Find where the given text appears and provide that cell's center as (x, y) coordinate. 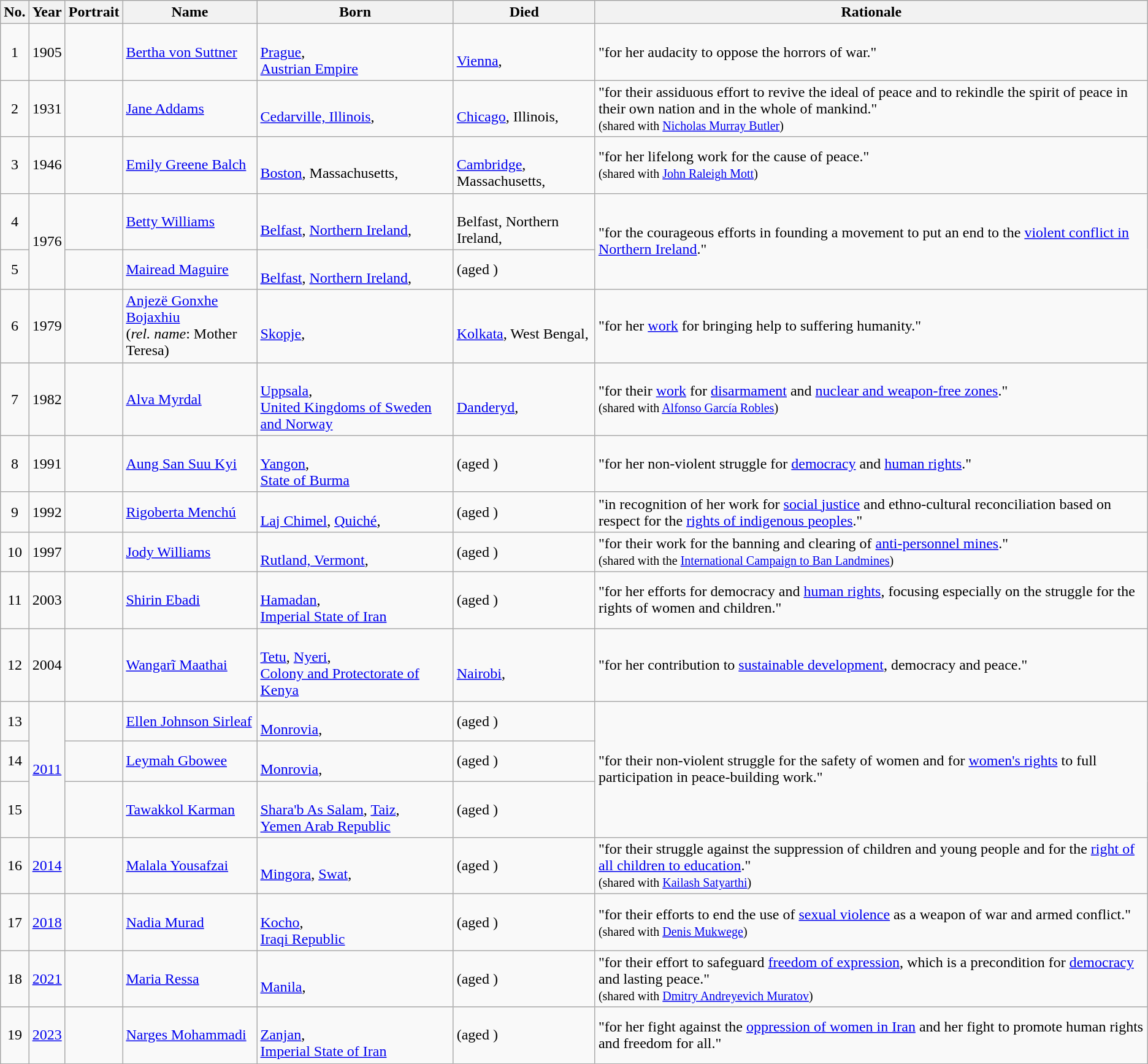
2011 (47, 770)
Jody Williams (190, 552)
1982 (47, 399)
2003 (47, 600)
Year (47, 12)
Emily Greene Balch (190, 165)
Alva Myrdal (190, 399)
1991 (47, 464)
"for her audacity to oppose the horrors of war." (871, 52)
Name (190, 12)
12 (15, 665)
Mingora, Swat, (355, 866)
1946 (47, 165)
Manila, (355, 979)
1979 (47, 326)
2004 (47, 665)
5 (15, 270)
"for the courageous efforts in founding a movement to put an end to the violent conflict in Northern Ireland." (871, 242)
Aung San Suu Kyi (190, 464)
Boston, Massachusetts, (355, 165)
18 (15, 979)
"for her efforts for democracy and human rights, focusing especially on the struggle for the rights of women and children." (871, 600)
Kocho, Iraqi Republic (355, 922)
Tawakkol Karman (190, 809)
2023 (47, 1035)
Tetu, Nyeri, Colony and Protectorate of Kenya (355, 665)
Rigoberta Menchú (190, 511)
"for their efforts to end the use of sexual violence as a weapon of war and armed conflict."(shared with Denis Mukwege) (871, 922)
2014 (47, 866)
Vienna, (524, 52)
Bertha von Suttner (190, 52)
Ellen Johnson Sirleaf (190, 721)
15 (15, 809)
Anjezë Gonxhe Bojaxhiu (rel. name: Mother Teresa) (190, 326)
17 (15, 922)
13 (15, 721)
"for their work for disarmament and nuclear and weapon-free zones."(shared with Alfonso García Robles) (871, 399)
4 (15, 221)
Cambridge, Massachusetts, (524, 165)
"for their non-violent struggle for the safety of women and for women's rights to full participation in peace-building work." (871, 770)
Shara'b As Salam, Taiz, Yemen Arab Republic (355, 809)
16 (15, 866)
"for her non-violent struggle for democracy and human rights." (871, 464)
11 (15, 600)
Wangarĩ Maathai (190, 665)
Rutland, Vermont, (355, 552)
"for her contribution to sustainable development, democracy and peace." (871, 665)
10 (15, 552)
Laj Chimel, Quiché, (355, 511)
Kolkata, West Bengal, (524, 326)
"for her work for bringing help to suffering humanity." (871, 326)
1931 (47, 109)
9 (15, 511)
Maria Ressa (190, 979)
2021 (47, 979)
8 (15, 464)
Nadia Murad (190, 922)
"for her fight against the oppression of women in Iran and her fight to promote human rights and freedom for all." (871, 1035)
Rationale (871, 12)
Narges Mohammadi (190, 1035)
Nairobi, (524, 665)
1 (15, 52)
Hamadan, Imperial State of Iran (355, 600)
Died (524, 12)
"for their work for the banning and clearing of anti-personnel mines."(shared with the International Campaign to Ban Landmines) (871, 552)
Shirin Ebadi (190, 600)
"for her lifelong work for the cause of peace."(shared with John Raleigh Mott) (871, 165)
1976 (47, 242)
Skopje, (355, 326)
No. (15, 12)
Betty Williams (190, 221)
1992 (47, 511)
Prague, Austrian Empire (355, 52)
Mairead Maguire (190, 270)
Portrait (94, 12)
2 (15, 109)
Zanjan, Imperial State of Iran (355, 1035)
14 (15, 762)
Malala Yousafzai (190, 866)
Uppsala, United Kingdoms of Sweden and Norway (355, 399)
"in recognition of her work for social justice and ethno-cultural reconciliation based on respect for the rights of indigenous peoples." (871, 511)
Cedarville, Illinois, (355, 109)
3 (15, 165)
7 (15, 399)
Born (355, 12)
19 (15, 1035)
Leymah Gbowee (190, 762)
Yangon, State of Burma (355, 464)
1997 (47, 552)
Danderyd, (524, 399)
Chicago, Illinois, (524, 109)
1905 (47, 52)
2018 (47, 922)
6 (15, 326)
Jane Addams (190, 109)
